Capture the cell that displays the provided text and extract its (X, Y) central coordinate. 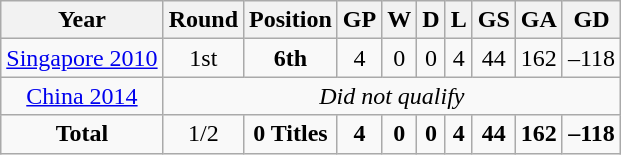
Year (82, 20)
Did not qualify (392, 96)
1st (203, 58)
D (431, 20)
W (400, 20)
L (458, 20)
China 2014 (82, 96)
0 Titles (291, 134)
Round (203, 20)
Position (291, 20)
Singapore 2010 (82, 58)
Total (82, 134)
6th (291, 58)
GA (538, 20)
GP (359, 20)
1/2 (203, 134)
GS (494, 20)
GD (591, 20)
